Provide the [x, y] coordinate of the cell's center where the given text is located.  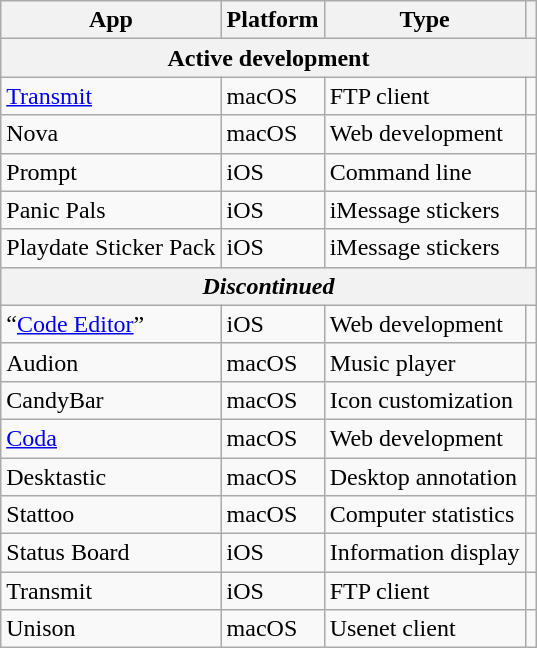
Music player [424, 362]
Information display [424, 553]
Unison [111, 629]
Status Board [111, 553]
Active development [268, 58]
Type [424, 20]
Computer statistics [424, 515]
Audion [111, 362]
Usenet client [424, 629]
Command line [424, 172]
Coda [111, 438]
Playdate Sticker Pack [111, 248]
Platform [272, 20]
Desktop annotation [424, 477]
Icon customization [424, 400]
“Code Editor” [111, 324]
Panic Pals [111, 210]
Discontinued [268, 286]
Nova [111, 134]
Prompt [111, 172]
Stattoo [111, 515]
Desktastic [111, 477]
App [111, 20]
CandyBar [111, 400]
